Identify which cell holds the provided text, then report its (x, y) central coordinate. 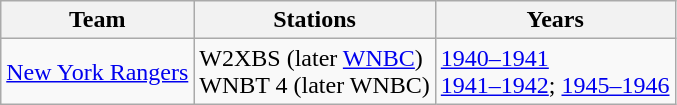
Years (555, 20)
W2XBS (later WNBC)WNBT 4 (later WNBC) (314, 72)
1940–19411941–1942; 1945–1946 (555, 72)
Stations (314, 20)
Team (98, 20)
New York Rangers (98, 72)
